Detect which cell encompasses the target text, then output its (X, Y) center coordinate. 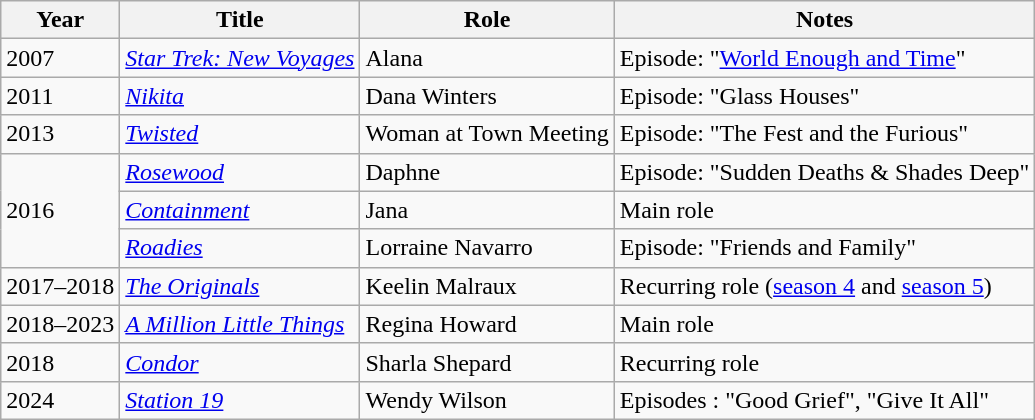
2013 (60, 134)
2016 (60, 210)
2007 (60, 58)
Episode: "World Enough and Time" (824, 58)
Year (60, 20)
Alana (487, 58)
A Million Little Things (240, 324)
Episode: "Sudden Deaths & Shades Deep" (824, 172)
Episodes : "Good Grief", "Give It All" (824, 400)
Nikita (240, 96)
2024 (60, 400)
Lorraine Navarro (487, 248)
Episode: "Friends and Family" (824, 248)
Recurring role (824, 362)
Roadies (240, 248)
Keelin Malraux (487, 286)
Rosewood (240, 172)
Regina Howard (487, 324)
Twisted (240, 134)
Star Trek: New Voyages (240, 58)
Containment (240, 210)
Sharla Shepard (487, 362)
Station 19 (240, 400)
Daphne (487, 172)
2018 (60, 362)
2018–2023 (60, 324)
Jana (487, 210)
Condor (240, 362)
Dana Winters (487, 96)
Episode: "Glass Houses" (824, 96)
Notes (824, 20)
Woman at Town Meeting (487, 134)
2011 (60, 96)
The Originals (240, 286)
Title (240, 20)
Wendy Wilson (487, 400)
Recurring role (season 4 and season 5) (824, 286)
Episode: "The Fest and the Furious" (824, 134)
2017–2018 (60, 286)
Role (487, 20)
